Detect which cell encompasses the target text, then output its (X, Y) center coordinate. 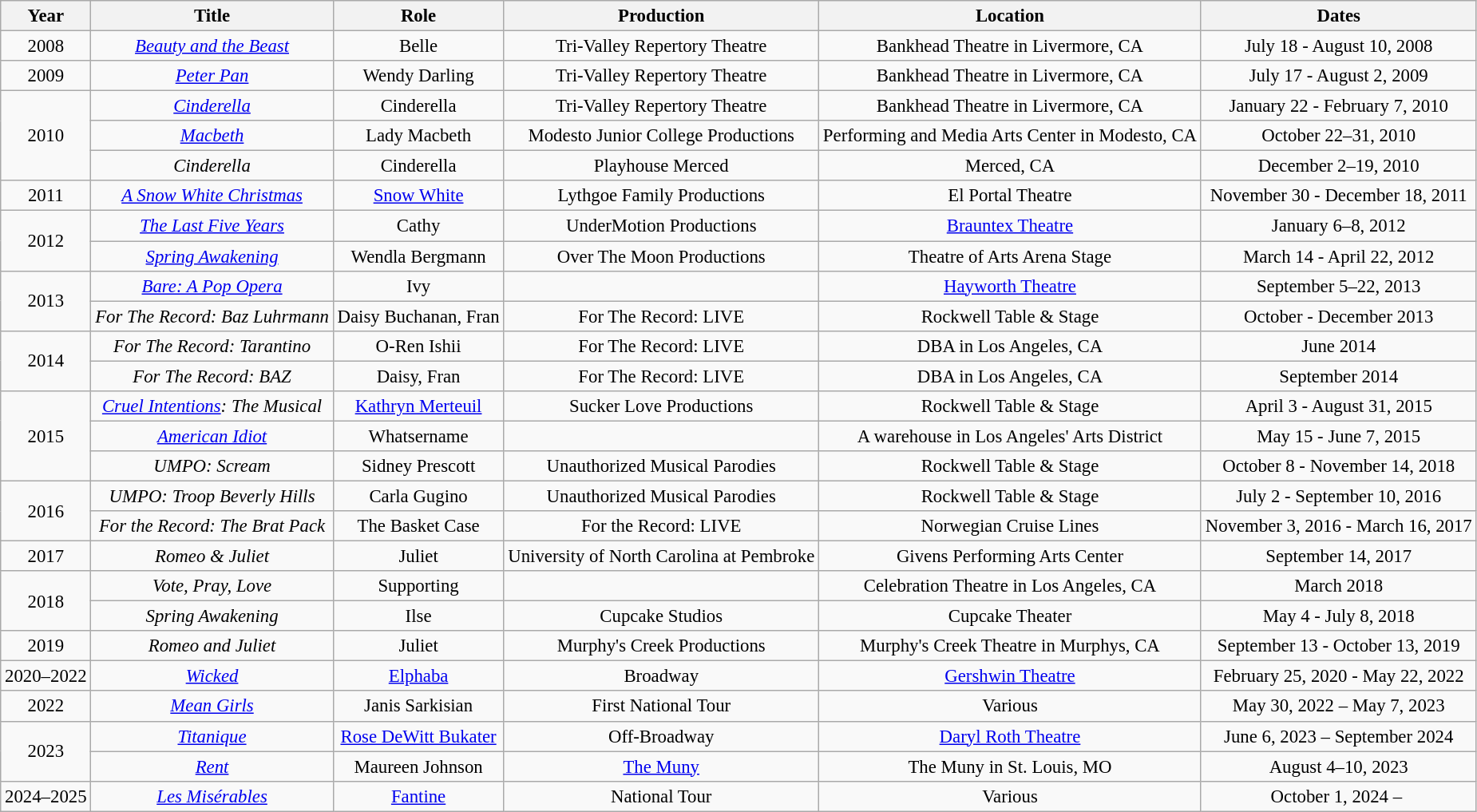
For The Record: Tarantino (212, 346)
Norwegian Cruise Lines (1011, 526)
Dates (1338, 16)
July 17 - August 2, 2009 (1338, 76)
Title (212, 16)
2012 (46, 241)
For the Record: LIVE (661, 526)
September 5–22, 2013 (1338, 286)
For The Record: Baz Luhrmann (212, 316)
A Snow White Christmas (212, 196)
Supporting (418, 586)
Romeo & Juliet (212, 557)
Ilse (418, 616)
March 14 - April 22, 2012 (1338, 256)
Broadway (661, 676)
October - December 2013 (1338, 316)
Over The Moon Productions (661, 256)
Kathryn Merteuil (418, 406)
Rose DeWitt Bukater (418, 736)
Rent (212, 766)
August 4–10, 2023 (1338, 766)
January 6–8, 2012 (1338, 226)
Celebration Theatre in Los Angeles, CA (1011, 586)
El Portal Theatre (1011, 196)
Theatre of Arts Arena Stage (1011, 256)
Elphaba (418, 676)
Sidney Prescott (418, 466)
Daisy Buchanan, Fran (418, 316)
2010 (46, 136)
For The Record: BAZ (212, 376)
Daisy, Fran (418, 376)
UMPO: Troop Beverly Hills (212, 496)
2024–2025 (46, 796)
First National Tour (661, 707)
Brauntex Theatre (1011, 226)
Janis Sarkisian (418, 707)
May 15 - June 7, 2015 (1338, 436)
American Idiot (212, 436)
For the Record: The Brat Pack (212, 526)
March 2018 (1338, 586)
2023 (46, 751)
Belle (418, 46)
Cruel Intentions: The Musical (212, 406)
Cupcake Theater (1011, 616)
The Muny in St. Louis, MO (1011, 766)
Gershwin Theatre (1011, 676)
Whatsername (418, 436)
July 2 - September 10, 2016 (1338, 496)
2016 (46, 511)
O-Ren Ishii (418, 346)
Lady Macbeth (418, 136)
November 30 - December 18, 2011 (1338, 196)
November 3, 2016 - March 16, 2017 (1338, 526)
Snow White (418, 196)
A warehouse in Los Angeles' Arts District (1011, 436)
Beauty and the Beast (212, 46)
June 2014 (1338, 346)
April 3 - August 31, 2015 (1338, 406)
University of North Carolina at Pembroke (661, 557)
Lythgoe Family Productions (661, 196)
December 2–19, 2010 (1338, 166)
Titanique (212, 736)
Merced, CA (1011, 166)
Cupcake Studios (661, 616)
July 18 - August 10, 2008 (1338, 46)
Macbeth (212, 136)
Off-Broadway (661, 736)
2022 (46, 707)
September 14, 2017 (1338, 557)
UMPO: Scream (212, 466)
Wendy Darling (418, 76)
Hayworth Theatre (1011, 286)
2020–2022 (46, 676)
Ivy (418, 286)
Romeo and Juliet (212, 646)
May 30, 2022 – May 7, 2023 (1338, 707)
Mean Girls (212, 707)
Performing and Media Arts Center in Modesto, CA (1011, 136)
2019 (46, 646)
Fantine (418, 796)
2008 (46, 46)
June 6, 2023 – September 2024 (1338, 736)
October 8 - November 14, 2018 (1338, 466)
Sucker Love Productions (661, 406)
Production (661, 16)
Playhouse Merced (661, 166)
October 1, 2024 – (1338, 796)
Murphy's Creek Productions (661, 646)
Carla Gugino (418, 496)
Les Misérables (212, 796)
Cathy (418, 226)
Givens Performing Arts Center (1011, 557)
Peter Pan (212, 76)
Year (46, 16)
The Last Five Years (212, 226)
2015 (46, 436)
2014 (46, 361)
May 4 - July 8, 2018 (1338, 616)
2017 (46, 557)
Modesto Junior College Productions (661, 136)
Maureen Johnson (418, 766)
October 22–31, 2010 (1338, 136)
Murphy's Creek Theatre in Murphys, CA (1011, 646)
2018 (46, 600)
The Basket Case (418, 526)
September 2014 (1338, 376)
Wendla Bergmann (418, 256)
2011 (46, 196)
Role (418, 16)
National Tour (661, 796)
September 13 - October 13, 2019 (1338, 646)
Daryl Roth Theatre (1011, 736)
Bare: A Pop Opera (212, 286)
Location (1011, 16)
UnderMotion Productions (661, 226)
January 22 - February 7, 2010 (1338, 106)
2013 (46, 300)
Wicked (212, 676)
The Muny (661, 766)
2009 (46, 76)
February 25, 2020 - May 22, 2022 (1338, 676)
Vote, Pray, Love (212, 586)
